Scan for the cell matching the given text and deliver its (X, Y) coordinate at center. 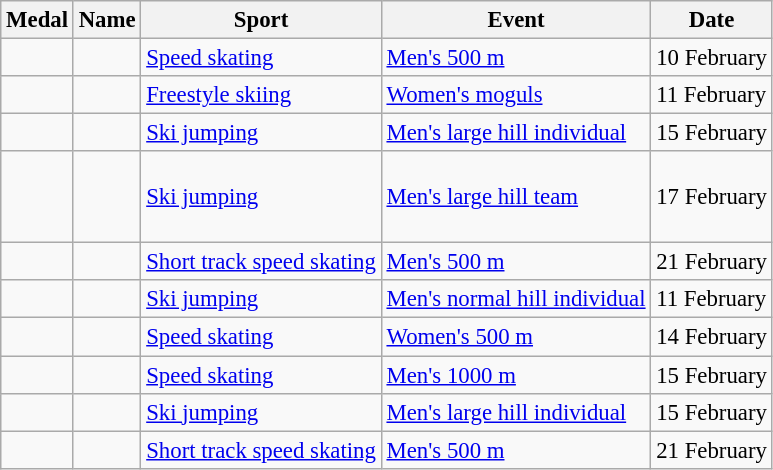
Women's 500 m (516, 337)
Medal (38, 20)
Women's moguls (516, 95)
Men's normal hill individual (516, 299)
17 February (712, 197)
Event (516, 20)
Men's large hill team (516, 197)
Men's 1000 m (516, 375)
Sport (261, 20)
Name (107, 20)
14 February (712, 337)
10 February (712, 58)
Freestyle skiing (261, 95)
Date (712, 20)
